Return [X, Y] of the center of cell containing provided text 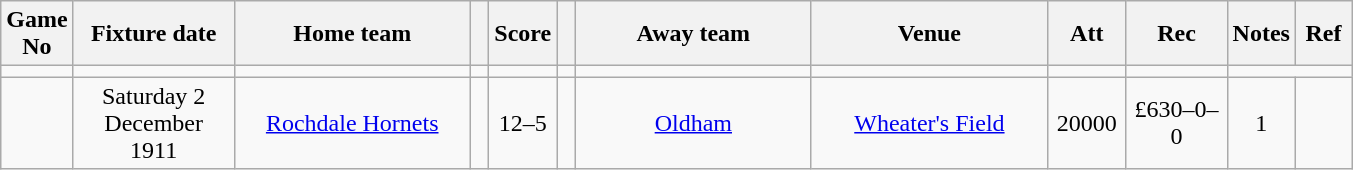
Fixture date [154, 34]
Away team [693, 34]
Att [1086, 34]
12–5 [523, 123]
Venue [929, 34]
Score [523, 34]
Notes [1261, 34]
£630–0–0 [1176, 123]
Oldham [693, 123]
Rec [1176, 34]
Wheater's Field [929, 123]
Home team [352, 34]
20000 [1086, 123]
Ref [1323, 34]
Game No [37, 34]
Saturday 2 December 1911 [154, 123]
1 [1261, 123]
Rochdale Hornets [352, 123]
